Determine the [X, Y] coordinate at the center of the cell enclosing the given text.  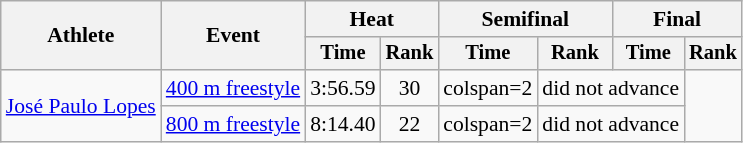
3:56.59 [342, 88]
800 m freestyle [233, 124]
José Paulo Lopes [81, 106]
Final [676, 19]
30 [410, 88]
Heat [372, 19]
22 [410, 124]
8:14.40 [342, 124]
Semifinal [525, 19]
Event [233, 36]
Athlete [81, 36]
400 m freestyle [233, 88]
